Search for the cell housing the specified text and yield its (x, y) center coordinate. 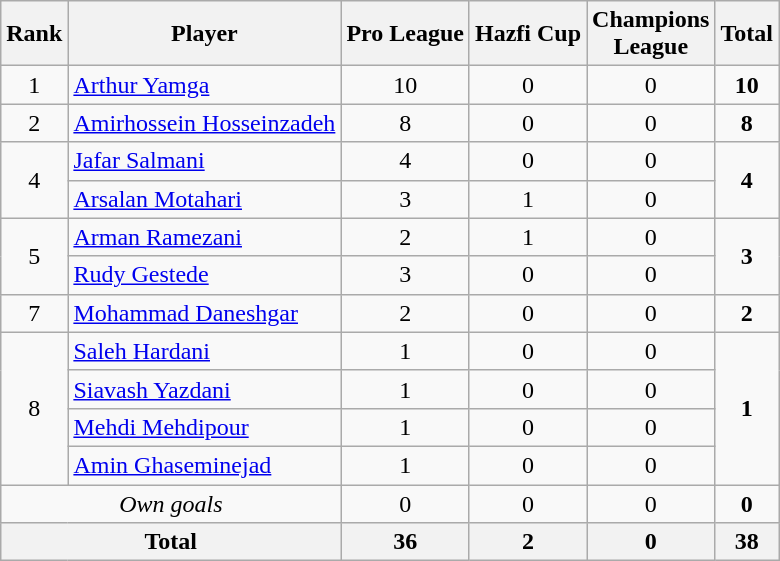
Amin Ghaseminejad (204, 465)
Arman Ramezani (204, 237)
Own goals (171, 503)
Jafar Salmani (204, 161)
Mehdi Mehdipour (204, 427)
36 (406, 542)
Rudy Gestede (204, 275)
Mohammad Daneshgar (204, 313)
Siavash Yazdani (204, 389)
Player (204, 34)
Hazfi Cup (528, 34)
7 (34, 313)
5 (34, 256)
Amirhossein Hosseinzadeh (204, 123)
Arthur Yamga (204, 85)
Arsalan Motahari (204, 199)
Saleh Hardani (204, 351)
38 (747, 542)
Rank (34, 34)
ChampionsLeague (651, 34)
Pro League (406, 34)
